Determine the (X, Y) coordinate at the center of the cell enclosing the given text.  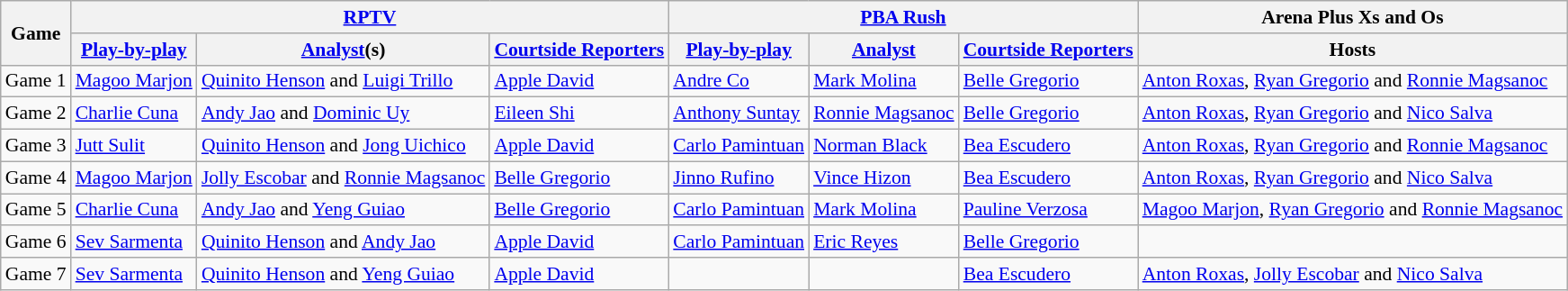
Andy Jao and Yeng Guiao (344, 210)
Hosts (1353, 50)
Quinito Henson and Andy Jao (344, 242)
Vince Hizon (883, 177)
Quinito Henson and Luigi Trillo (344, 81)
RPTV (371, 17)
Game (36, 32)
Jinno Rufino (739, 177)
Game 5 (36, 210)
Andy Jao and Dominic Uy (344, 114)
Jutt Sulit (134, 146)
Jolly Escobar and Ronnie Magsanoc (344, 177)
Game 2 (36, 114)
Analyst (883, 50)
Eric Reyes (883, 242)
Norman Black (883, 146)
Pauline Verzosa (1049, 210)
Arena Plus Xs and Os (1353, 17)
Andre Co (739, 81)
Game 1 (36, 81)
PBA Rush (903, 17)
Anton Roxas, Jolly Escobar and Nico Salva (1353, 274)
Magoo Marjon, Ryan Gregorio and Ronnie Magsanoc (1353, 210)
Eileen Shi (579, 114)
Game 7 (36, 274)
Game 4 (36, 177)
Anthony Suntay (739, 114)
Quinito Henson and Yeng Guiao (344, 274)
Game 3 (36, 146)
Ronnie Magsanoc (883, 114)
Quinito Henson and Jong Uichico (344, 146)
Analyst(s) (344, 50)
Game 6 (36, 242)
